Find where the given text appears and provide that cell's center as (X, Y) coordinate. 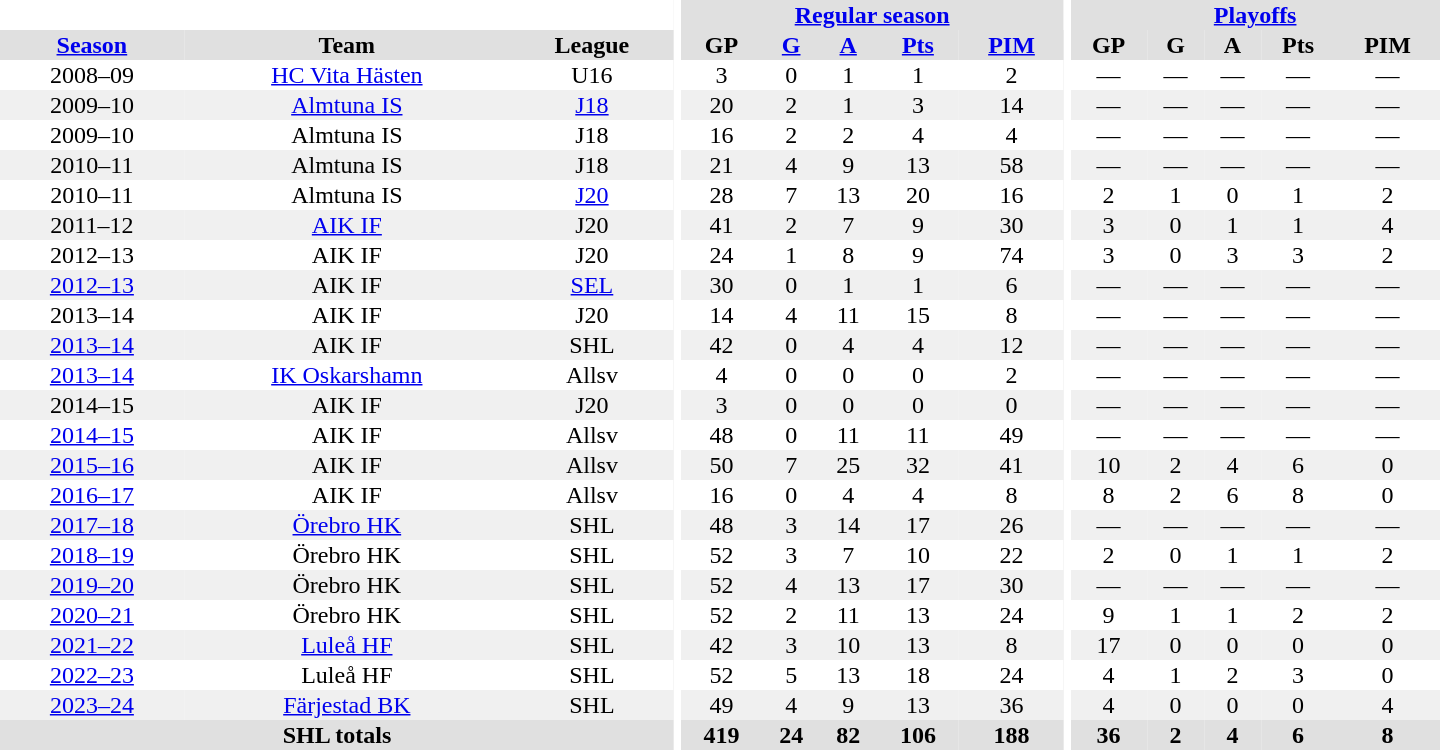
League (592, 45)
32 (918, 465)
2019–20 (92, 585)
Team (347, 45)
58 (1012, 165)
2015–16 (92, 465)
28 (721, 195)
15 (918, 315)
188 (1012, 735)
25 (848, 465)
SHL totals (337, 735)
IK Oskarshamn (347, 375)
2011–12 (92, 225)
Season (92, 45)
HC Vita Hästen (347, 75)
2021–22 (92, 645)
50 (721, 465)
2020–21 (92, 615)
Playoffs (1255, 15)
74 (1012, 255)
82 (848, 735)
SEL (592, 285)
2018–19 (92, 555)
Regular season (872, 15)
Färjestad BK (347, 705)
U16 (592, 75)
2017–18 (92, 525)
2008–09 (92, 75)
2023–24 (92, 705)
12 (1012, 345)
26 (1012, 525)
106 (918, 735)
5 (792, 675)
21 (721, 165)
419 (721, 735)
2022–23 (92, 675)
22 (1012, 555)
18 (918, 675)
2016–17 (92, 495)
